Locate the cell with the specified text and output its [x, y] center coordinate. 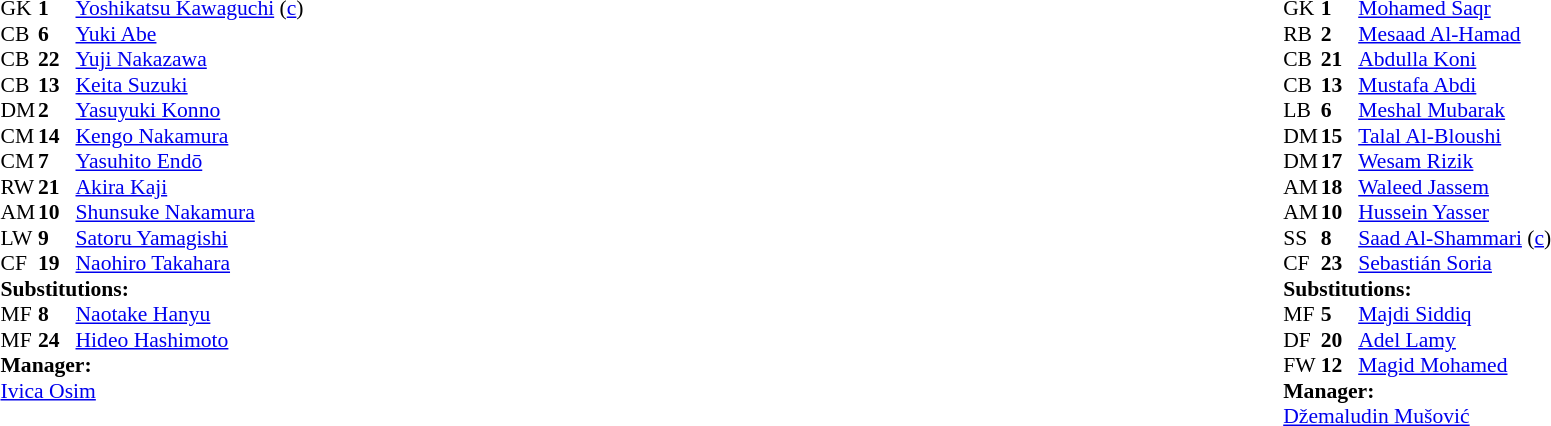
Yasuyuki Konno [190, 111]
LW [19, 238]
Magid Mohamed [1454, 365]
RW [19, 187]
DF [1302, 340]
Majdi Siddiq [1454, 315]
Yuki Abe [190, 34]
19 [57, 263]
Meshal Mubarak [1454, 111]
Hideo Hashimoto [190, 340]
5 [1340, 315]
Hussein Yasser [1454, 213]
14 [57, 136]
Naotake Hanyu [190, 315]
Kengo Nakamura [190, 136]
Mustafa Abdi [1454, 85]
Talal Al-Bloushi [1454, 136]
Yuji Nakazawa [190, 59]
Waleed Jassem [1454, 187]
Saad Al-Shammari (c) [1454, 238]
Naohiro Takahara [190, 263]
24 [57, 340]
RB [1302, 34]
Wesam Rizik [1454, 161]
17 [1340, 161]
Shunsuke Nakamura [190, 213]
Akira Kaji [190, 187]
LB [1302, 111]
23 [1340, 263]
15 [1340, 136]
Adel Lamy [1454, 340]
SS [1302, 238]
7 [57, 161]
Satoru Yamagishi [190, 238]
Ivica Osim [152, 391]
Keita Suzuki [190, 85]
Yasuhito Endō [190, 161]
9 [57, 238]
Mesaad Al-Hamad [1454, 34]
FW [1302, 365]
20 [1340, 340]
22 [57, 59]
18 [1340, 187]
12 [1340, 365]
Sebastián Soria [1454, 263]
Abdulla Koni [1454, 59]
